Extract the [X, Y] coordinate from the center of the cell holding the provided text.  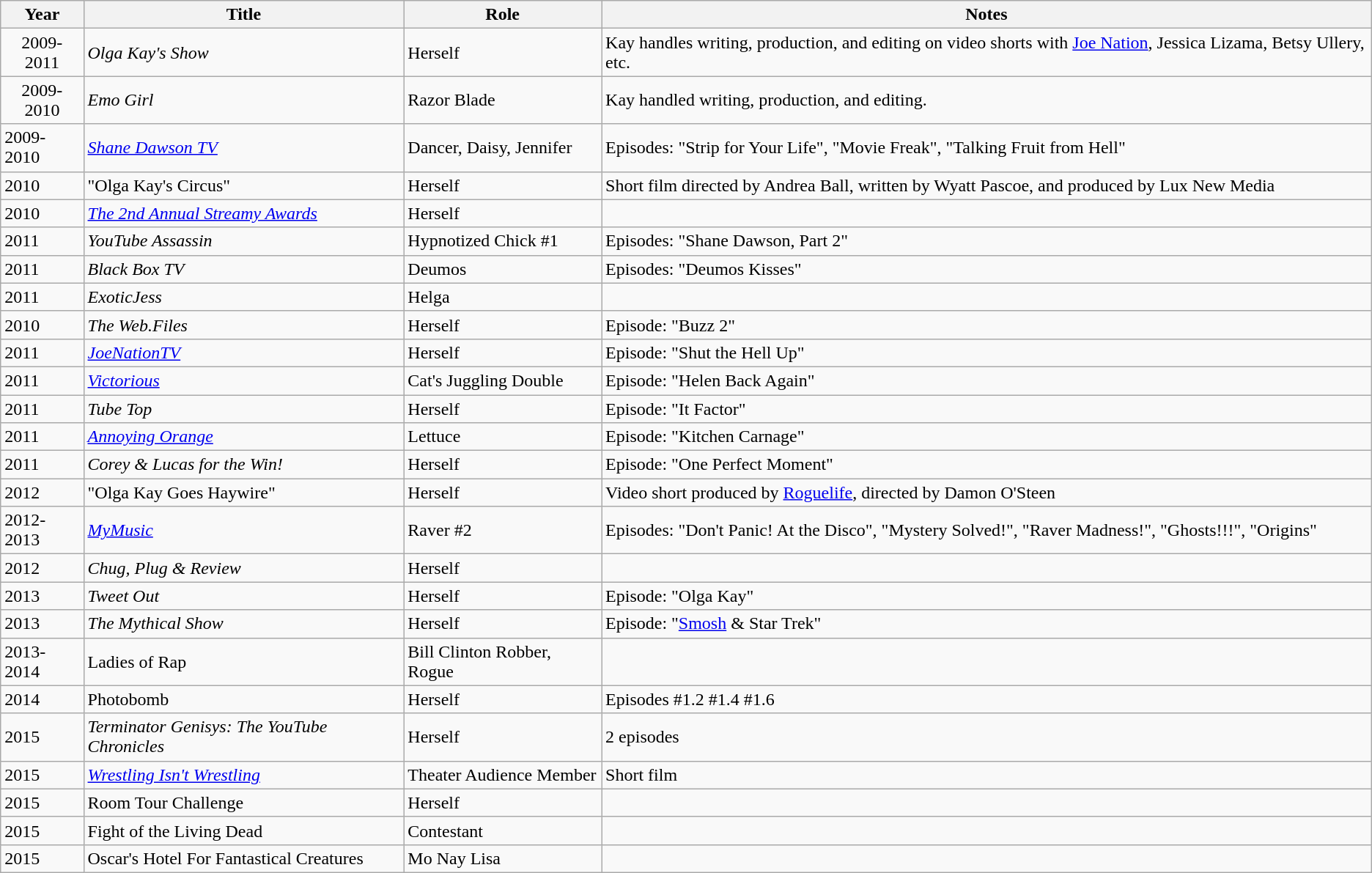
Kay handles writing, production, and editing on video shorts with Joe Nation, Jessica Lizama, Betsy Ullery, etc. [986, 53]
The Mythical Show [243, 624]
2012-2013 [43, 531]
Episode: "Kitchen Carnage" [986, 437]
Episode: "It Factor" [986, 408]
Episode: "Shut the Hell Up" [986, 353]
Wrestling Isn't Wrestling [243, 775]
Terminator Genisys: The YouTube Chronicles [243, 737]
Fight of the Living Dead [243, 830]
The 2nd Annual Streamy Awards [243, 213]
Episodes #1.2 #1.4 #1.6 [986, 699]
"Olga Kay Goes Haywire" [243, 493]
Notes [986, 15]
Episode: "Smosh & Star Trek" [986, 624]
Episodes: "Strip for Your Life", "Movie Freak", "Talking Fruit from Hell" [986, 148]
Razor Blade [503, 100]
Episode: "Buzz 2" [986, 325]
Title [243, 15]
2013-2014 [43, 661]
Emo Girl [243, 100]
Oscar's Hotel For Fantastical Creatures [243, 858]
Theater Audience Member [503, 775]
Hypnotized Chick #1 [503, 241]
Chug, Plug & Review [243, 568]
Black Box TV [243, 269]
Episodes: "Don't Panic! At the Disco", "Mystery Solved!", "Raver Madness!", "Ghosts!!!", "Origins" [986, 531]
Annoying Orange [243, 437]
YouTube Assassin [243, 241]
Short film directed by Andrea Ball, written by Wyatt Pascoe, and produced by Lux New Media [986, 185]
Victorious [243, 380]
2 episodes [986, 737]
Mo Nay Lisa [503, 858]
2009-2011 [43, 53]
MyMusic [243, 531]
Contestant [503, 830]
Photobomb [243, 699]
Kay handled writing, production, and editing. [986, 100]
Cat's Juggling Double [503, 380]
Year [43, 15]
Olga Kay's Show [243, 53]
Shane Dawson TV [243, 148]
The Web.Files [243, 325]
Episode: "One Perfect Moment" [986, 465]
Dancer, Daisy, Jennifer [503, 148]
2014 [43, 699]
Deumos [503, 269]
Short film [986, 775]
Episode: "Olga Kay" [986, 596]
Ladies of Rap [243, 661]
Bill Clinton Robber, Rogue [503, 661]
Episodes: "Shane Dawson, Part 2" [986, 241]
JoeNationTV [243, 353]
Raver #2 [503, 531]
"Olga Kay's Circus" [243, 185]
Video short produced by Roguelife, directed by Damon O'Steen [986, 493]
ExoticJess [243, 297]
Episodes: "Deumos Kisses" [986, 269]
Room Tour Challenge [243, 803]
Episode: "Helen Back Again" [986, 380]
Role [503, 15]
Tube Top [243, 408]
Corey & Lucas for the Win! [243, 465]
Lettuce [503, 437]
Tweet Out [243, 596]
Helga [503, 297]
